Output the [x, y] coordinate of the center of the cell containing the given text.  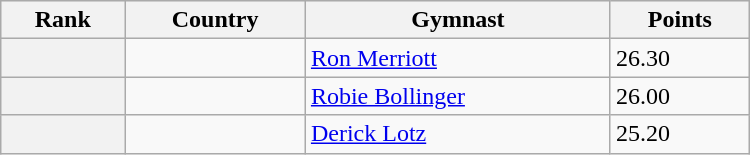
26.00 [680, 96]
Robie Bollinger [458, 96]
Country [216, 20]
26.30 [680, 58]
Rank [63, 20]
25.20 [680, 134]
Gymnast [458, 20]
Ron Merriott [458, 58]
Points [680, 20]
Derick Lotz [458, 134]
